Identify which cell holds the provided text, then report its (x, y) central coordinate. 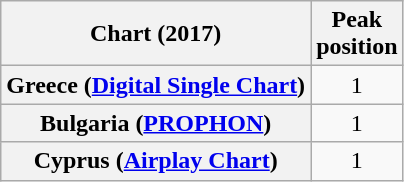
Chart (2017) (156, 34)
Peakposition (357, 34)
Greece (Digital Single Chart) (156, 85)
Cyprus (Airplay Chart) (156, 161)
Bulgaria (PROPHON) (156, 123)
